Find where the given text appears and provide that cell's center as [x, y] coordinate. 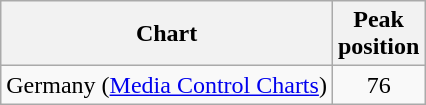
Chart [167, 34]
Germany (Media Control Charts) [167, 85]
76 [378, 85]
Peakposition [378, 34]
